Search for the cell housing the specified text and yield its [X, Y] center coordinate. 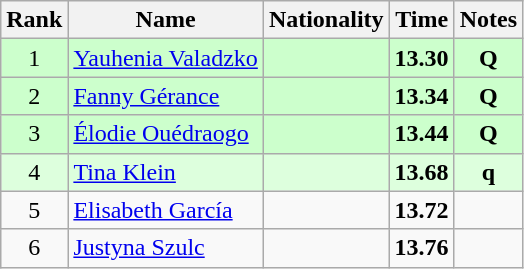
5 [34, 210]
13.76 [422, 248]
Nationality [326, 20]
Name [166, 20]
13.68 [422, 172]
Justyna Szulc [166, 248]
6 [34, 248]
q [488, 172]
Notes [488, 20]
3 [34, 134]
13.30 [422, 58]
Fanny Gérance [166, 96]
Tina Klein [166, 172]
13.44 [422, 134]
Yauhenia Valadzko [166, 58]
Elisabeth García [166, 210]
13.34 [422, 96]
Rank [34, 20]
Time [422, 20]
Élodie Ouédraogo [166, 134]
4 [34, 172]
2 [34, 96]
13.72 [422, 210]
1 [34, 58]
